Extract the (x, y) coordinate from the center of the cell holding the provided text.  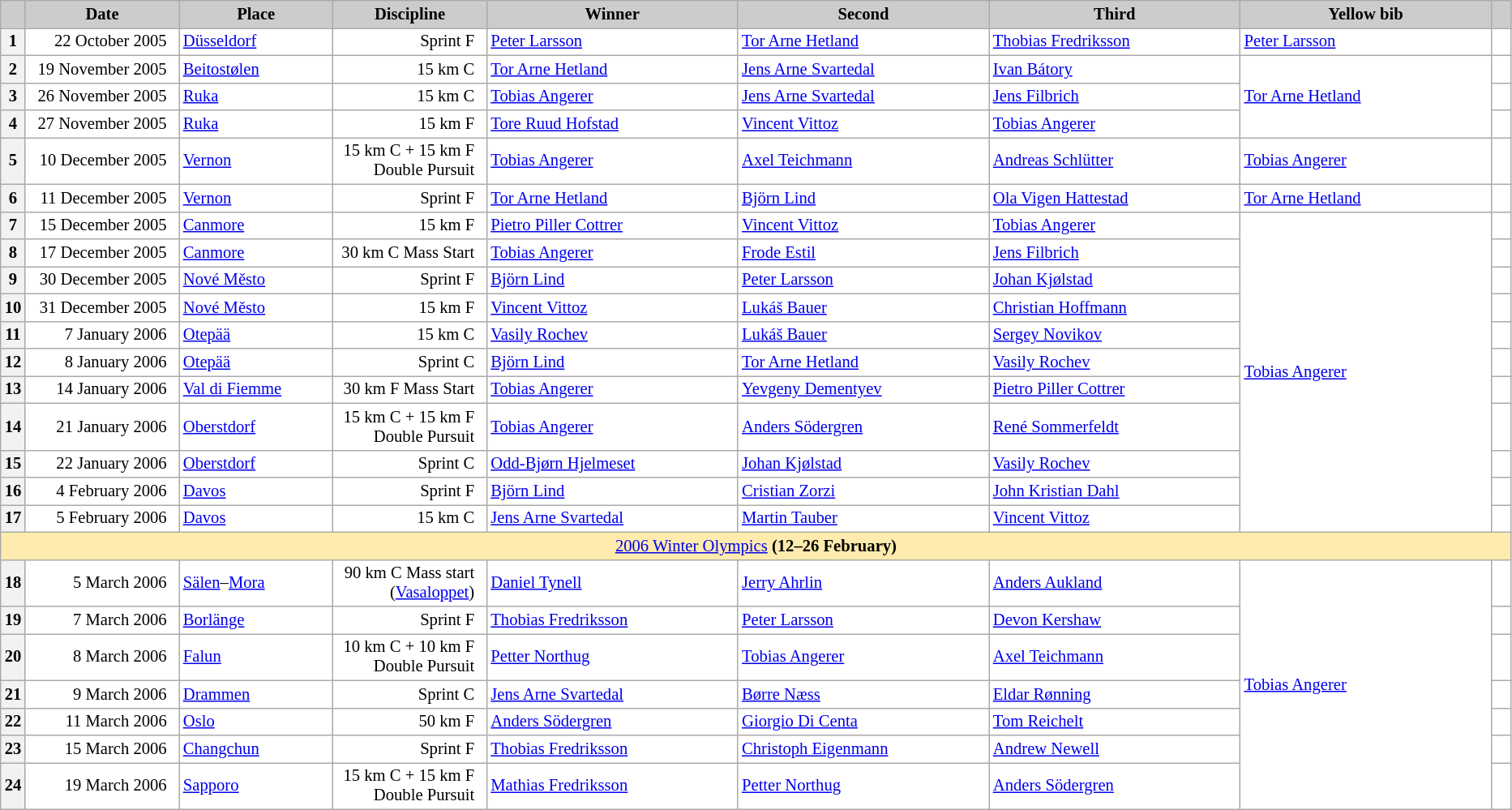
3 (13, 96)
Borlänge (256, 620)
Eldar Rønning (1115, 694)
10 km C + 10 km F Double Pursuit (410, 657)
21 January 2006 (102, 426)
Christoph Eigenmann (863, 748)
10 (13, 307)
Sapporo (256, 786)
26 November 2005 (102, 96)
Andreas Schlütter (1115, 161)
Cristian Zorzi (863, 491)
Daniel Tynell (612, 583)
Düsseldorf (256, 41)
Devon Kershaw (1115, 620)
Yevgeny Dementyev (863, 389)
11 December 2005 (102, 198)
16 (13, 491)
14 (13, 426)
11 March 2006 (102, 722)
4 (13, 124)
John Kristian Dahl (1115, 491)
2 (13, 69)
8 March 2006 (102, 657)
17 December 2005 (102, 252)
Third (1115, 14)
Christian Hoffmann (1115, 307)
Giorgio Di Centa (863, 722)
11 (13, 335)
18 (13, 583)
René Sommerfeldt (1115, 426)
4 February 2006 (102, 491)
Mathias Fredriksson (612, 786)
14 January 2006 (102, 389)
22 October 2005 (102, 41)
Sergey Novikov (1115, 335)
6 (13, 198)
24 (13, 786)
Place (256, 14)
19 November 2005 (102, 69)
27 November 2005 (102, 124)
Beitostølen (256, 69)
15 March 2006 (102, 748)
Jerry Ahrlin (863, 583)
9 March 2006 (102, 694)
8 January 2006 (102, 362)
Frode Estil (863, 252)
Martin Tauber (863, 518)
5 March 2006 (102, 583)
Drammen (256, 694)
Andrew Newell (1115, 748)
7 January 2006 (102, 335)
22 January 2006 (102, 464)
15 December 2005 (102, 225)
19 (13, 620)
Odd-Bjørn Hjelmeset (612, 464)
5 (13, 161)
13 (13, 389)
Winner (612, 14)
Ivan Bátory (1115, 69)
10 December 2005 (102, 161)
Ola Vigen Hattestad (1115, 198)
8 (13, 252)
Sälen–Mora (256, 583)
21 (13, 694)
15 (13, 464)
22 (13, 722)
7 (13, 225)
Tom Reichelt (1115, 722)
1 (13, 41)
31 December 2005 (102, 307)
Yellow bib (1366, 14)
Discipline (410, 14)
30 December 2005 (102, 280)
20 (13, 657)
Falun (256, 657)
17 (13, 518)
Second (863, 14)
Val di Fiemme (256, 389)
Oslo (256, 722)
12 (13, 362)
30 km C Mass Start (410, 252)
Børre Næss (863, 694)
Changchun (256, 748)
2006 Winter Olympics (12–26 February) (756, 546)
23 (13, 748)
7 March 2006 (102, 620)
50 km F (410, 722)
Date (102, 14)
Anders Aukland (1115, 583)
19 March 2006 (102, 786)
90 km C Mass start (Vasaloppet) (410, 583)
Tore Ruud Hofstad (612, 124)
30 km F Mass Start (410, 389)
5 February 2006 (102, 518)
9 (13, 280)
